Return the (X, Y) coordinate for the center point of the cell that contains the specified text.  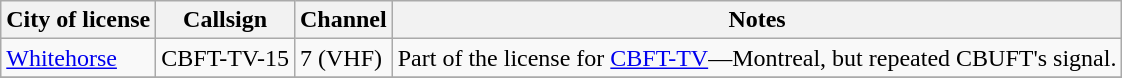
Callsign (226, 20)
CBFT-TV-15 (226, 58)
Whitehorse (78, 58)
Part of the license for CBFT-TV—Montreal, but repeated CBUFT's signal. (757, 58)
Notes (757, 20)
City of license (78, 20)
7 (VHF) (343, 58)
Channel (343, 20)
